Pinpoint the cell where the given text exists, returning its (X, Y) midpoint coordinate. 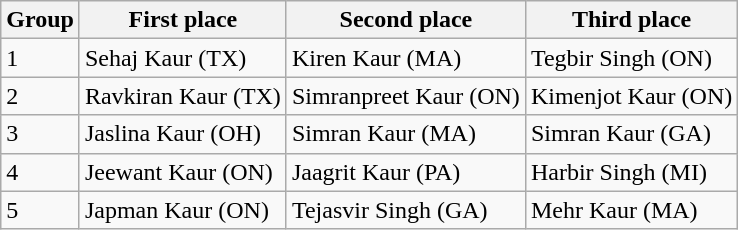
Simran Kaur (MA) (406, 134)
Kiren Kaur (MA) (406, 58)
Japman Kaur (ON) (182, 210)
Tejasvir Singh (GA) (406, 210)
Mehr Kaur (MA) (631, 210)
Harbir Singh (MI) (631, 172)
Kimenjot Kaur (ON) (631, 96)
Jeewant Kaur (ON) (182, 172)
First place (182, 20)
Jaslina Kaur (OH) (182, 134)
5 (40, 210)
Group (40, 20)
4 (40, 172)
Second place (406, 20)
Jaagrit Kaur (PA) (406, 172)
Ravkiran Kaur (TX) (182, 96)
Simranpreet Kaur (ON) (406, 96)
Sehaj Kaur (TX) (182, 58)
Third place (631, 20)
1 (40, 58)
2 (40, 96)
Tegbir Singh (ON) (631, 58)
Simran Kaur (GA) (631, 134)
3 (40, 134)
